From the cell containing the given text, extract its center point as [X, Y] coordinate. 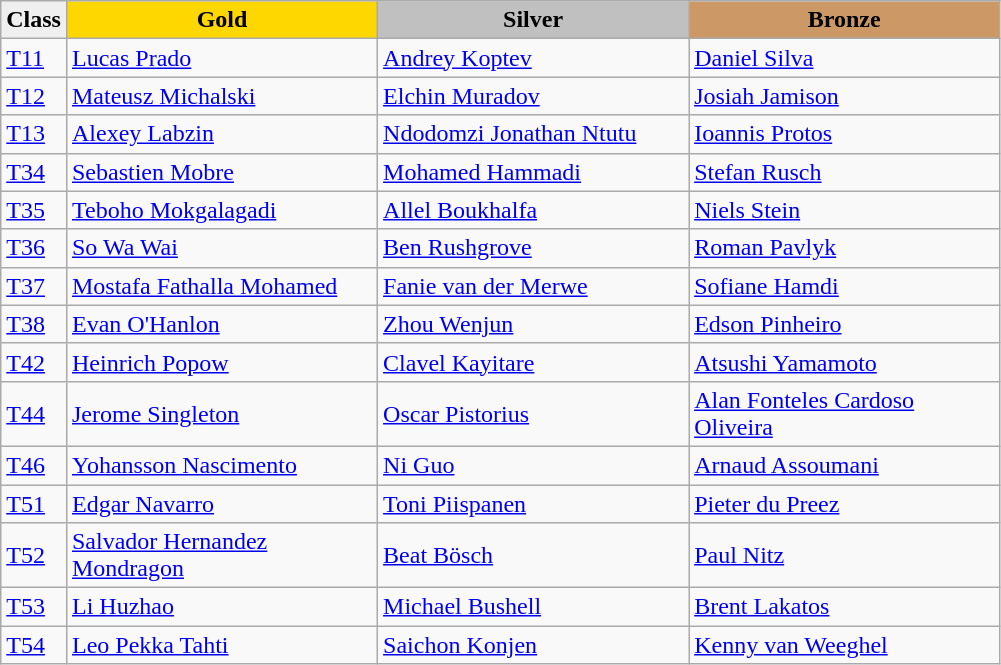
Leo Pekka Tahti [222, 645]
Class [34, 20]
Oscar Pistorius [534, 414]
Allel Boukhalfa [534, 210]
T37 [34, 286]
Toni Piispanen [534, 503]
T38 [34, 324]
T51 [34, 503]
Pieter du Preez [844, 503]
T54 [34, 645]
T12 [34, 96]
Elchin Muradov [534, 96]
Alexey Labzin [222, 134]
Salvador Hernandez Mondragon [222, 556]
Daniel Silva [844, 58]
Niels Stein [844, 210]
Teboho Mokgalagadi [222, 210]
Kenny van Weeghel [844, 645]
T35 [34, 210]
Zhou Wenjun [534, 324]
Silver [534, 20]
T53 [34, 607]
Ni Guo [534, 465]
Stefan Rusch [844, 172]
Li Huzhao [222, 607]
Josiah Jamison [844, 96]
Paul Nitz [844, 556]
Evan O'Hanlon [222, 324]
Lucas Prado [222, 58]
Edgar Navarro [222, 503]
Edson Pinheiro [844, 324]
Mohamed Hammadi [534, 172]
Sofiane Hamdi [844, 286]
Fanie van der Merwe [534, 286]
Ben Rushgrove [534, 248]
Brent Lakatos [844, 607]
Heinrich Popow [222, 362]
T36 [34, 248]
Andrey Koptev [534, 58]
T46 [34, 465]
Arnaud Assoumani [844, 465]
T52 [34, 556]
Mateusz Michalski [222, 96]
Beat Bösch [534, 556]
Jerome Singleton [222, 414]
Gold [222, 20]
T13 [34, 134]
Mostafa Fathalla Mohamed [222, 286]
T44 [34, 414]
Sebastien Mobre [222, 172]
Alan Fonteles Cardoso Oliveira [844, 414]
Clavel Kayitare [534, 362]
T42 [34, 362]
Ndodomzi Jonathan Ntutu [534, 134]
Ioannis Protos [844, 134]
T11 [34, 58]
Michael Bushell [534, 607]
Yohansson Nascimento [222, 465]
Roman Pavlyk [844, 248]
Saichon Konjen [534, 645]
Bronze [844, 20]
Atsushi Yamamoto [844, 362]
So Wa Wai [222, 248]
T34 [34, 172]
